Provide the (X, Y) coordinate of the cell's center where the given text is located.  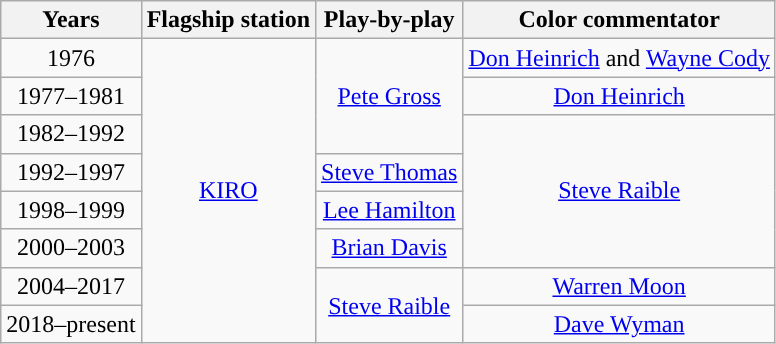
2000–2003 (71, 248)
1982–1992 (71, 134)
2018–present (71, 324)
Warren Moon (620, 286)
Years (71, 20)
1998–1999 (71, 210)
2004–2017 (71, 286)
1992–1997 (71, 172)
Color commentator (620, 20)
Brian Davis (390, 248)
Dave Wyman (620, 324)
Play-by-play (390, 20)
Don Heinrich (620, 96)
Don Heinrich and Wayne Cody (620, 58)
KIRO (228, 191)
1977–1981 (71, 96)
1976 (71, 58)
Steve Thomas (390, 172)
Pete Gross (390, 96)
Flagship station (228, 20)
Lee Hamilton (390, 210)
